Determine the [X, Y] coordinate at the center of the cell enclosing the given text.  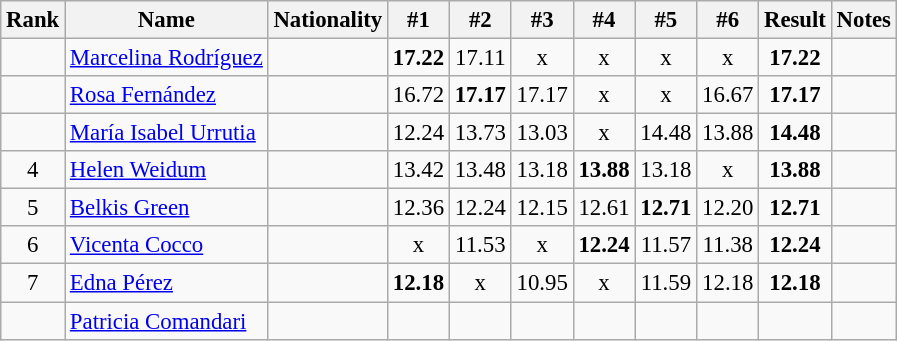
Helen Weidum [167, 170]
#1 [419, 20]
16.67 [728, 95]
Notes [864, 20]
Edna Pérez [167, 283]
10.95 [542, 283]
#6 [728, 20]
Result [796, 20]
13.48 [480, 170]
16.72 [419, 95]
17.11 [480, 58]
Rosa Fernández [167, 95]
Name [167, 20]
12.15 [542, 208]
Nationality [328, 20]
11.53 [480, 245]
11.38 [728, 245]
María Isabel Urrutia [167, 133]
#5 [666, 20]
Marcelina Rodríguez [167, 58]
5 [33, 208]
Patricia Comandari [167, 321]
4 [33, 170]
12.20 [728, 208]
#3 [542, 20]
#4 [604, 20]
Belkis Green [167, 208]
11.57 [666, 245]
#2 [480, 20]
7 [33, 283]
6 [33, 245]
12.61 [604, 208]
Vicenta Cocco [167, 245]
Rank [33, 20]
13.42 [419, 170]
11.59 [666, 283]
13.03 [542, 133]
13.73 [480, 133]
12.36 [419, 208]
